Locate the cell with the specified text and output its [X, Y] center coordinate. 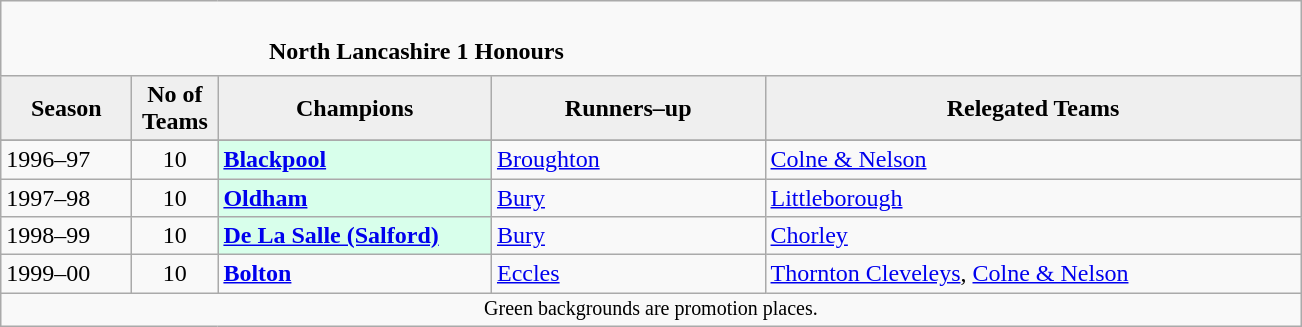
1998–99 [66, 236]
Green backgrounds are promotion places. [651, 310]
Season [66, 108]
Bolton [355, 274]
Chorley [1033, 236]
Thornton Cleveleys, Colne & Nelson [1033, 274]
No of Teams [175, 108]
1996–97 [66, 159]
Eccles [628, 274]
Broughton [628, 159]
Blackpool [355, 159]
Littleborough [1033, 197]
Colne & Nelson [1033, 159]
1997–98 [66, 197]
Runners–up [628, 108]
Oldham [355, 197]
Relegated Teams [1033, 108]
Champions [355, 108]
De La Salle (Salford) [355, 236]
1999–00 [66, 274]
